Return (x, y) of the center of cell containing provided text 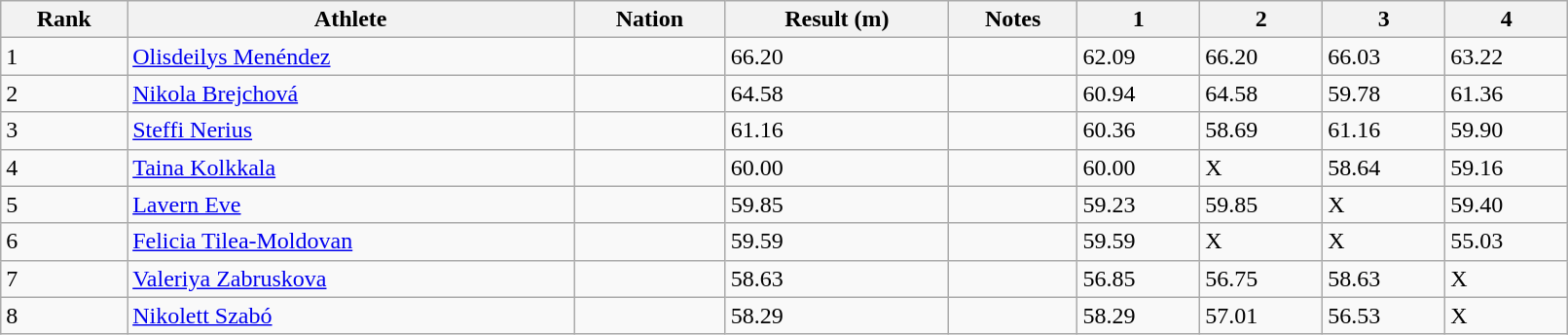
56.75 (1261, 279)
Olisdeilys Menéndez (350, 56)
Rank (64, 19)
Result (m) (837, 19)
66.03 (1384, 56)
Lavern Eve (350, 205)
60.36 (1139, 130)
Notes (1012, 19)
Felicia Tilea-Moldovan (350, 242)
59.78 (1384, 93)
60.94 (1139, 93)
Nikolett Szabó (350, 316)
56.53 (1384, 316)
7 (64, 279)
6 (64, 242)
57.01 (1261, 316)
58.64 (1384, 167)
Athlete (350, 19)
Valeriya Zabruskova (350, 279)
58.69 (1261, 130)
5 (64, 205)
61.36 (1507, 93)
59.90 (1507, 130)
59.23 (1139, 205)
Nikola Brejchová (350, 93)
Steffi Nerius (350, 130)
59.40 (1507, 205)
55.03 (1507, 242)
63.22 (1507, 56)
62.09 (1139, 56)
59.16 (1507, 167)
Taina Kolkkala (350, 167)
56.85 (1139, 279)
Nation (650, 19)
8 (64, 316)
